Capture the cell that displays the provided text and extract its [X, Y] central coordinate. 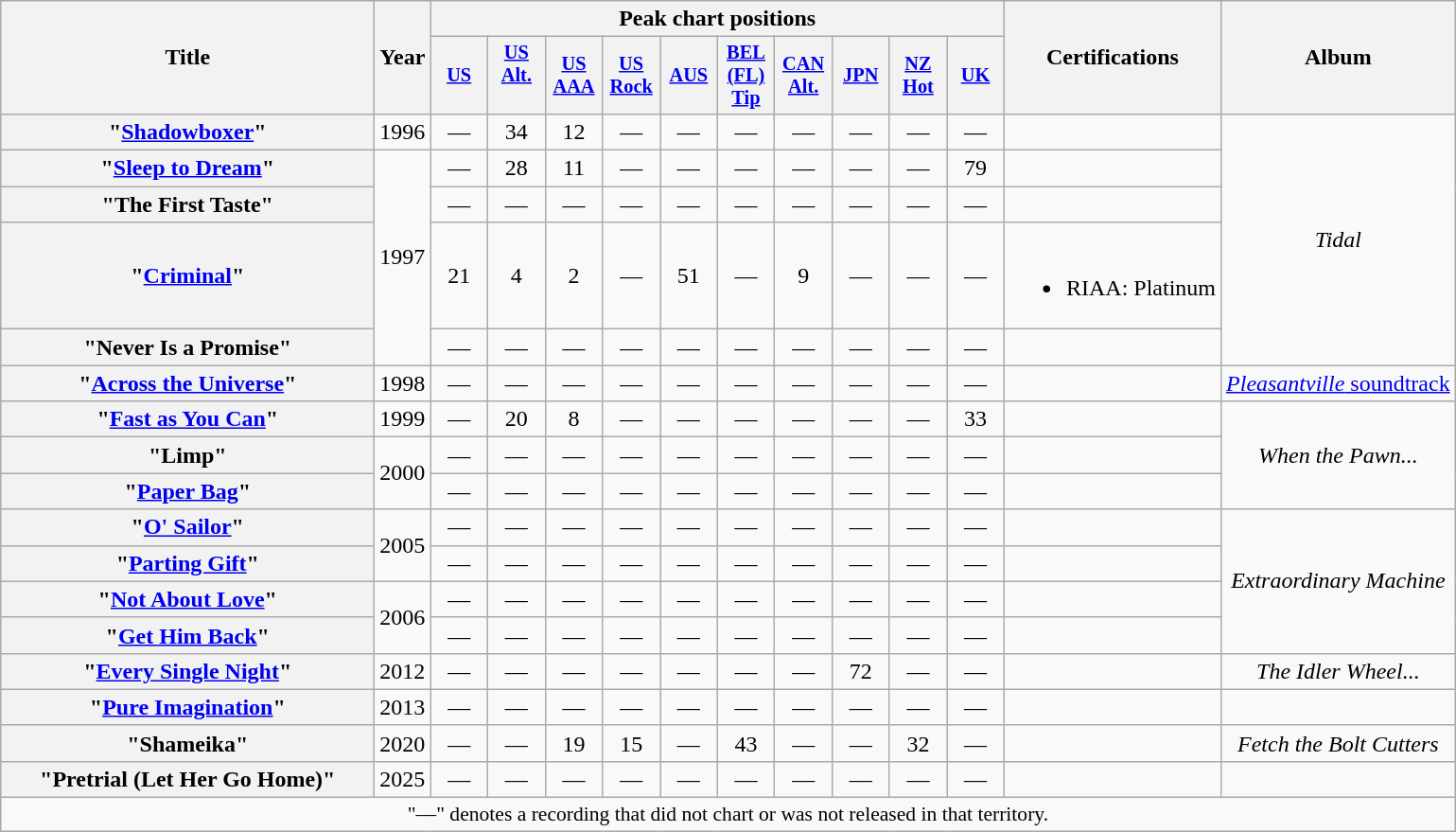
2012 [403, 671]
34 [517, 132]
21 [460, 276]
UK [976, 76]
"Paper Bag" [187, 491]
"Across the Universe" [187, 383]
Pleasantville soundtrack [1339, 383]
NZHot [918, 76]
"Not About Love" [187, 599]
2020 [403, 743]
51 [689, 276]
1998 [403, 383]
33 [976, 419]
"Limp" [187, 455]
Certifications [1113, 58]
1997 [403, 257]
"O' Sailor" [187, 527]
19 [573, 743]
BEL(FL)Tip [746, 76]
"Pure Imagination" [187, 707]
"The First Taste" [187, 204]
1999 [403, 419]
USAlt. [517, 76]
"Parting Gift" [187, 563]
"Shameika" [187, 743]
2000 [403, 473]
9 [804, 276]
20 [517, 419]
Year [403, 58]
Extraordinary Machine [1339, 581]
The Idler Wheel... [1339, 671]
2013 [403, 707]
Tidal [1339, 239]
"Criminal" [187, 276]
43 [746, 743]
Album [1339, 58]
11 [573, 168]
USAAA [573, 76]
Fetch the Bolt Cutters [1339, 743]
"Pretrial (Let Her Go Home)" [187, 779]
"Fast as You Can" [187, 419]
"Never Is a Promise" [187, 347]
2006 [403, 617]
"Sleep to Dream" [187, 168]
4 [517, 276]
US [460, 76]
CANAlt. [804, 76]
12 [573, 132]
28 [517, 168]
"—" denotes a recording that did not chart or was not released in that territory. [728, 815]
"Every Single Night" [187, 671]
2025 [403, 779]
Title [187, 58]
"Get Him Back" [187, 635]
AUS [689, 76]
When the Pawn... [1339, 455]
Peak chart positions [717, 19]
2 [573, 276]
1996 [403, 132]
2005 [403, 545]
32 [918, 743]
8 [573, 419]
"Shadowboxer" [187, 132]
RIAA: Platinum [1113, 276]
15 [632, 743]
72 [861, 671]
79 [976, 168]
JPN [861, 76]
USRock [632, 76]
